Identify which cell holds the provided text, then report its [x, y] central coordinate. 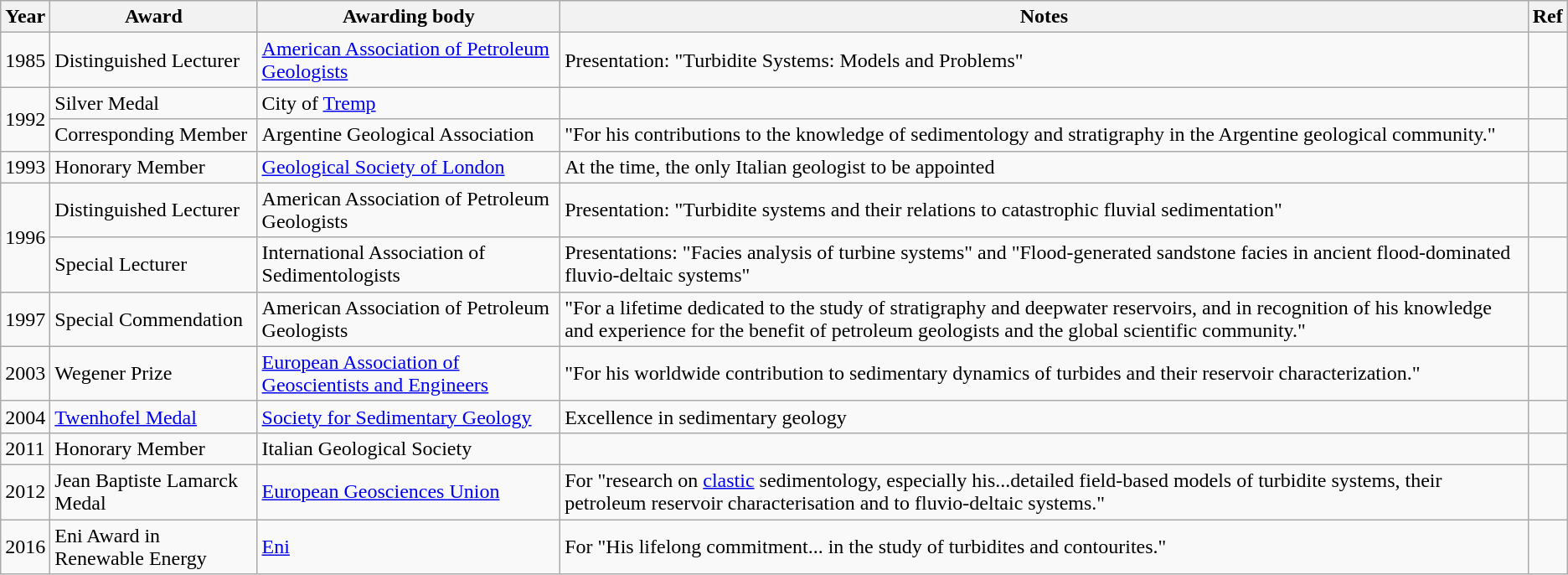
Award [154, 17]
1997 [25, 319]
2016 [25, 547]
1992 [25, 119]
Twenhofel Medal [154, 417]
Special Lecturer [154, 265]
1993 [25, 167]
Year [25, 17]
Argentine Geological Association [409, 135]
2004 [25, 417]
Excellence in sedimentary geology [1044, 417]
Eni Award in Renewable Energy [154, 547]
Italian Geological Society [409, 448]
Presentations: "Facies analysis of turbine systems" and "Flood-generated sandstone facies in ancient flood-dominated fluvio-deltaic systems" [1044, 265]
Eni [409, 547]
European Geosciences Union [409, 491]
City of Tremp [409, 103]
Presentation: "Turbidite systems and their relations to catastrophic fluvial sedimentation" [1044, 210]
2003 [25, 374]
Geological Society of London [409, 167]
Jean Baptiste Lamarck Medal [154, 491]
"For his worldwide contribution to sedimentary dynamics of turbides and their reservoir characterization." [1044, 374]
Presentation: "Turbidite Systems: Models and Problems" [1044, 60]
"For his contributions to the knowledge of sedimentology and stratigraphy in the Argentine geological community." [1044, 135]
At the time, the only Italian geologist to be appointed [1044, 167]
Wegener Prize [154, 374]
For "His lifelong commitment... in the study of turbidites and contourites." [1044, 547]
2012 [25, 491]
Ref [1548, 17]
European Association of Geoscientists and Engineers [409, 374]
Society for Sedimentary Geology [409, 417]
1985 [25, 60]
Corresponding Member [154, 135]
Special Commendation [154, 319]
Notes [1044, 17]
Awarding body [409, 17]
International Association of Sedimentologists [409, 265]
1996 [25, 237]
2011 [25, 448]
Silver Medal [154, 103]
